Determine the (x, y) coordinate at the center of the cell enclosing the given text.  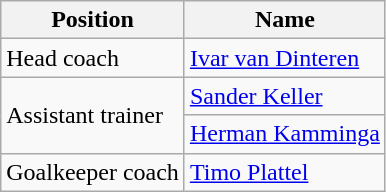
Head coach (93, 58)
Name (284, 20)
Position (93, 20)
Timo Plattel (284, 172)
Sander Keller (284, 96)
Herman Kamminga (284, 134)
Goalkeeper coach (93, 172)
Ivar van Dinteren (284, 58)
Assistant trainer (93, 115)
